Output the [X, Y] coordinate of the center of the cell containing the given text.  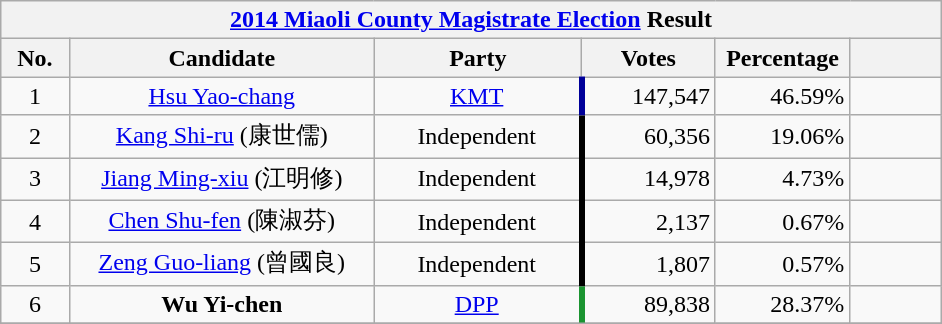
Jiang Ming-xiu (江明修) [222, 180]
5 [34, 264]
KMT [478, 96]
Wu Yi-chen [222, 304]
2,137 [648, 222]
1,807 [648, 264]
60,356 [648, 136]
No. [34, 58]
Kang Shi-ru (康世儒) [222, 136]
4.73% [782, 180]
0.67% [782, 222]
Party [478, 58]
147,547 [648, 96]
Chen Shu-fen (陳淑芬) [222, 222]
28.37% [782, 304]
DPP [478, 304]
46.59% [782, 96]
6 [34, 304]
1 [34, 96]
4 [34, 222]
0.57% [782, 264]
89,838 [648, 304]
19.06% [782, 136]
Hsu Yao-chang [222, 96]
Zeng Guo-liang (曾國良) [222, 264]
2 [34, 136]
14,978 [648, 180]
Candidate [222, 58]
2014 Miaoli County Magistrate Election Result [470, 20]
3 [34, 180]
Votes [648, 58]
Percentage [782, 58]
